Output the [x, y] coordinate of the center of the cell containing the given text.  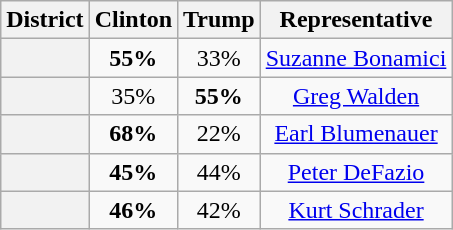
Kurt Schrader [356, 210]
District [45, 20]
Trump [220, 20]
44% [220, 172]
Suzanne Bonamici [356, 58]
Greg Walden [356, 96]
46% [133, 210]
68% [133, 134]
Earl Blumenauer [356, 134]
45% [133, 172]
Representative [356, 20]
42% [220, 210]
35% [133, 96]
33% [220, 58]
Peter DeFazio [356, 172]
22% [220, 134]
Clinton [133, 20]
